Find where the given text appears and provide that cell's center as [x, y] coordinate. 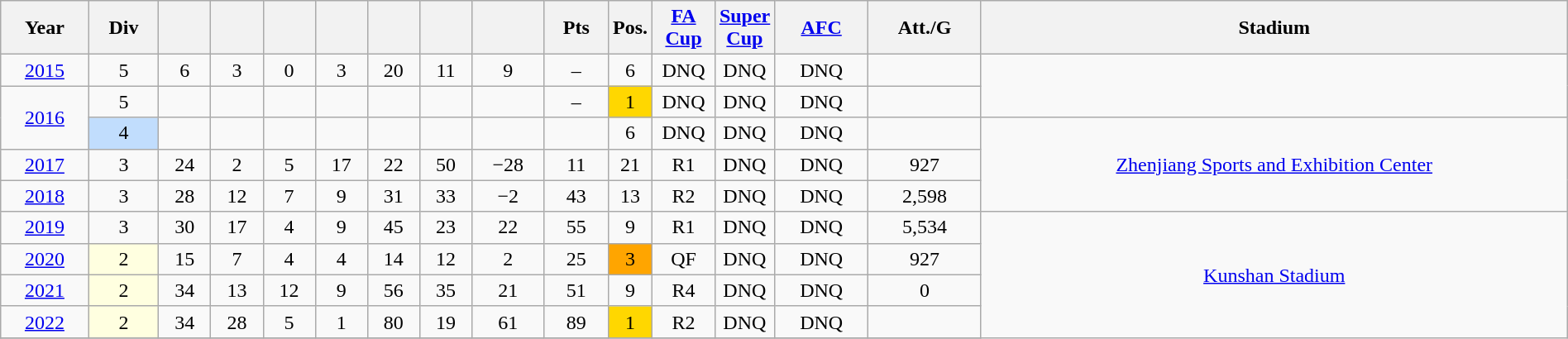
35 [445, 290]
5,534 [925, 227]
56 [394, 290]
Stadium [1274, 28]
QF [684, 259]
AFC [821, 28]
Pts [576, 28]
Super Cup [744, 28]
2015 [45, 70]
50 [445, 165]
14 [394, 259]
2016 [45, 117]
45 [394, 227]
20 [394, 70]
25 [576, 259]
Year [45, 28]
Div [124, 28]
2018 [45, 196]
89 [576, 322]
2019 [45, 227]
FA Cup [684, 28]
Att./G [925, 28]
51 [576, 290]
19 [445, 322]
55 [576, 227]
30 [185, 227]
Pos. [630, 28]
−28 [509, 165]
23 [445, 227]
43 [576, 196]
2017 [45, 165]
2020 [45, 259]
33 [445, 196]
2,598 [925, 196]
24 [185, 165]
2021 [45, 290]
Kunshan Stadium [1274, 275]
R4 [684, 290]
15 [185, 259]
−2 [509, 196]
2022 [45, 322]
80 [394, 322]
31 [394, 196]
61 [509, 322]
Zhenjiang Sports and Exhibition Center [1274, 165]
